Capture the cell that displays the provided text and extract its (X, Y) central coordinate. 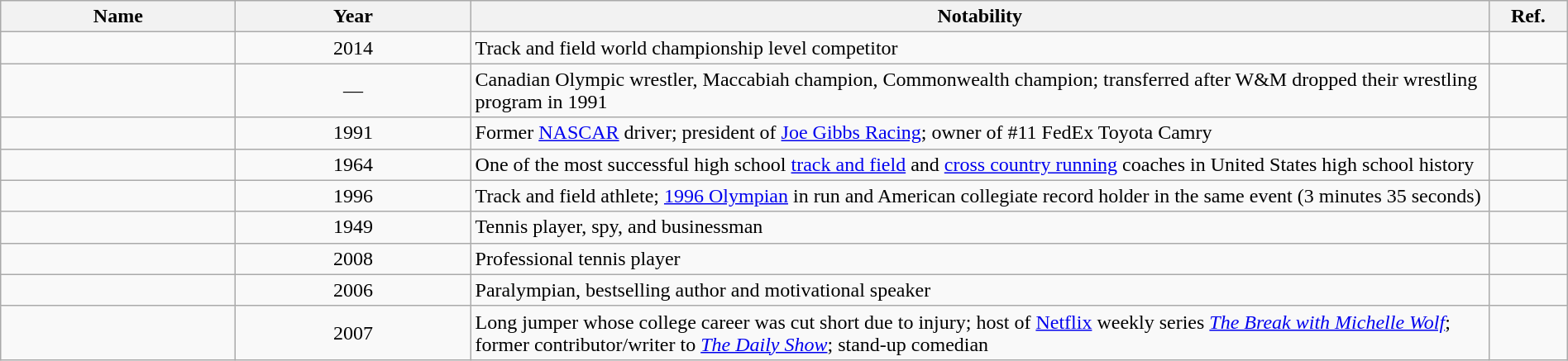
1964 (353, 164)
1991 (353, 133)
2006 (353, 290)
Name (118, 17)
Notability (979, 17)
Canadian Olympic wrestler, Maccabiah champion, Commonwealth champion; transferred after W&M dropped their wrestling program in 1991 (979, 91)
Professional tennis player (979, 259)
Former NASCAR driver; president of Joe Gibbs Racing; owner of #11 FedEx Toyota Camry (979, 133)
Tennis player, spy, and businessman (979, 227)
Track and field world championship level competitor (979, 48)
Year (353, 17)
2014 (353, 48)
— (353, 91)
2008 (353, 259)
Track and field athlete; 1996 Olympian in run and American collegiate record holder in the same event (3 minutes 35 seconds) (979, 196)
Ref. (1528, 17)
1996 (353, 196)
One of the most successful high school track and field and cross country running coaches in United States high school history (979, 164)
Paralympian, bestselling author and motivational speaker (979, 290)
2007 (353, 332)
1949 (353, 227)
